Search for the cell housing the specified text and yield its [X, Y] center coordinate. 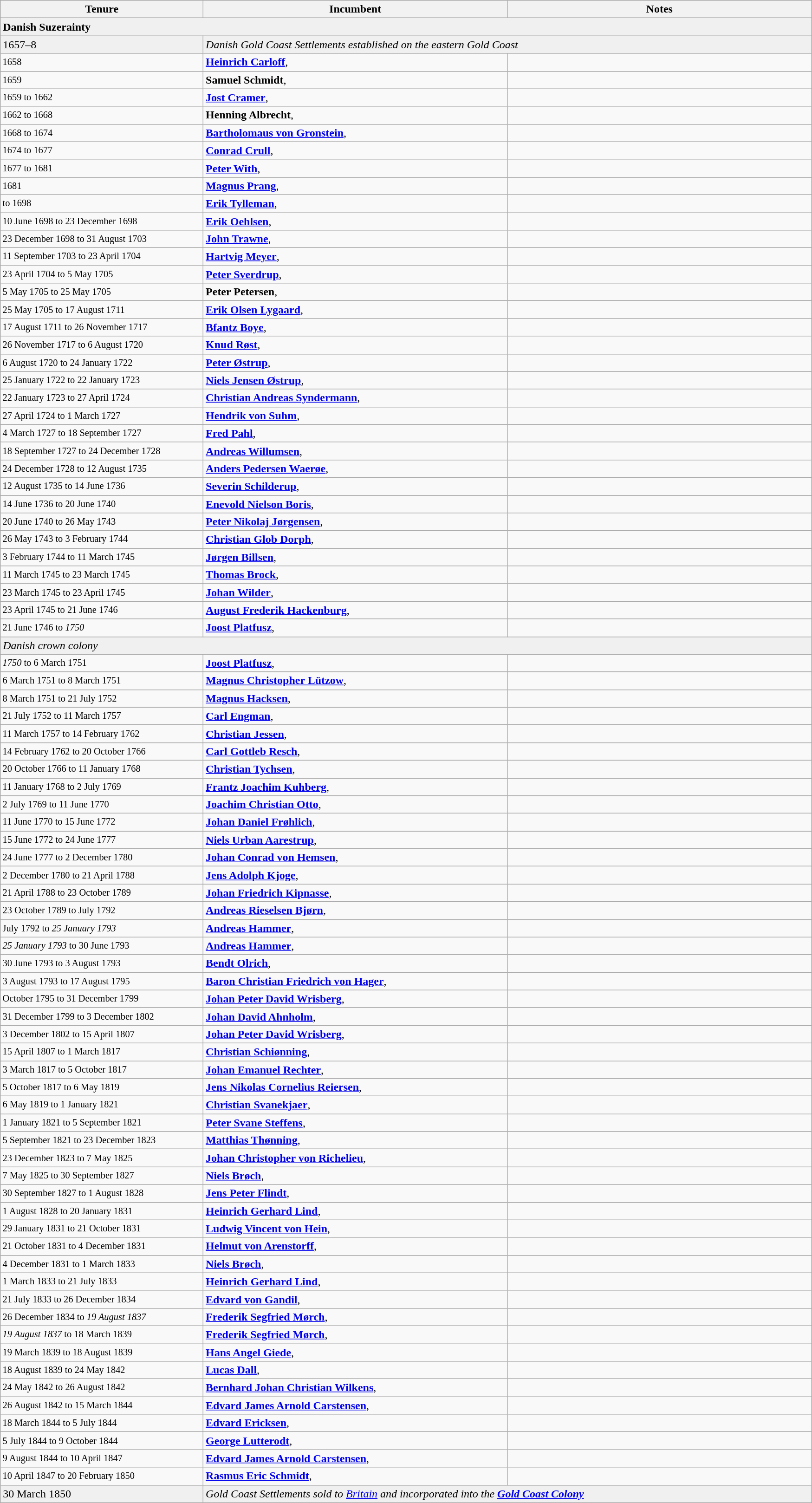
1 March 1833 to 21 July 1833 [102, 1282]
11 September 1703 to 23 April 1704 [102, 257]
Hartvig Meyer, [356, 257]
30 March 1850 [102, 1494]
Carl Engman, [356, 716]
1 August 1828 to 20 January 1831 [102, 1211]
1 January 1821 to 5 September 1821 [102, 1123]
1681 [102, 186]
Peter Petersen, [356, 292]
Johan Emanuel Rechter, [356, 1069]
21 July 1752 to 11 March 1757 [102, 716]
17 August 1711 to 26 November 1717 [102, 327]
20 June 1740 to 26 May 1743 [102, 522]
Danish Gold Coast Settlements established on the eastern Gold Coast [507, 45]
2 July 1769 to 11 June 1770 [102, 805]
7 May 1825 to 30 September 1827 [102, 1176]
Rasmus Eric Schmidt, [356, 1476]
Helmut von Arenstorff, [356, 1246]
Peter Nikolaj Jørgensen, [356, 522]
3 February 1744 to 11 March 1745 [102, 557]
1658 [102, 62]
30 June 1793 to 3 August 1793 [102, 963]
24 December 1728 to 12 August 1735 [102, 468]
Peter Sverdrup, [356, 274]
11 January 1768 to 2 July 1769 [102, 787]
Tenure [102, 9]
Andreas Willumsen, [356, 451]
18 March 1844 to 5 July 1844 [102, 1423]
Baron Christian Friedrich von Hager, [356, 981]
Johan Daniel Frøhlich, [356, 822]
Magnus Prang, [356, 186]
Jost Cramer, [356, 98]
Christian Jessen, [356, 734]
Peter With, [356, 168]
Christian Glob Dorph, [356, 540]
25 January 1793 to 30 June 1793 [102, 946]
Bernhard Johan Christian Wilkens, [356, 1388]
6 August 1720 to 24 January 1722 [102, 363]
24 June 1777 to 2 December 1780 [102, 858]
29 January 1831 to 21 October 1831 [102, 1229]
23 December 1698 to 31 August 1703 [102, 239]
Heinrich Carloff, [356, 62]
Christian Schiønning, [356, 1052]
15 June 1772 to 24 June 1777 [102, 840]
1659 [102, 80]
21 July 1833 to 26 December 1834 [102, 1299]
Johan Wilder, [356, 592]
Christian Andreas Syndermann, [356, 398]
11 June 1770 to 15 June 1772 [102, 822]
Johan Conrad von Hemsen, [356, 858]
12 August 1735 to 14 June 1736 [102, 486]
John Trawne, [356, 239]
Edvard Ericksen, [356, 1423]
8 March 1751 to 21 July 1752 [102, 698]
1750 to 6 March 1751 [102, 663]
18 September 1727 to 24 December 1728 [102, 451]
Hendrik von Suhm, [356, 416]
19 August 1837 to 18 March 1839 [102, 1334]
Matthias Thønning, [356, 1140]
26 December 1834 to 19 August 1837 [102, 1317]
Christian Tychsen, [356, 769]
21 October 1831 to 4 December 1831 [102, 1246]
5 May 1705 to 25 May 1705 [102, 292]
9 August 1844 to 10 April 1847 [102, 1458]
24 May 1842 to 26 August 1842 [102, 1388]
26 November 1717 to 6 August 1720 [102, 345]
25 May 1705 to 17 August 1711 [102, 310]
Anders Pedersen Waerøe, [356, 468]
July 1792 to 25 January 1793 [102, 928]
23 December 1823 to 7 May 1825 [102, 1158]
1677 to 1681 [102, 168]
Magnus Christopher Lützow, [356, 681]
10 June 1698 to 23 December 1698 [102, 221]
5 October 1817 to 6 May 1819 [102, 1087]
Bartholomaus von Gronstein, [356, 133]
11 March 1745 to 23 March 1745 [102, 575]
1668 to 1674 [102, 133]
Jens Adolph Kjoge, [356, 875]
6 March 1751 to 8 March 1751 [102, 681]
Frantz Joachim Kuhberg, [356, 787]
Johan Friedrich Kipnasse, [356, 893]
21 April 1788 to 23 October 1789 [102, 893]
25 January 1722 to 22 January 1723 [102, 380]
to 1698 [102, 203]
Danish Suzerainty [406, 27]
18 August 1839 to 24 May 1842 [102, 1370]
15 April 1807 to 1 March 1817 [102, 1052]
30 September 1827 to 1 August 1828 [102, 1193]
Samuel Schmidt, [356, 80]
Andreas Rieselsen Bjørn, [356, 911]
23 October 1789 to July 1792 [102, 911]
Jens Peter Flindt, [356, 1193]
4 December 1831 to 1 March 1833 [102, 1264]
23 March 1745 to 23 April 1745 [102, 592]
August Frederik Hackenburg, [356, 610]
26 August 1842 to 15 March 1844 [102, 1405]
1662 to 1668 [102, 115]
Lucas Dall, [356, 1370]
23 April 1704 to 5 May 1705 [102, 274]
Magnus Hacksen, [356, 698]
6 May 1819 to 1 January 1821 [102, 1105]
Hans Angel Giede, [356, 1353]
5 July 1844 to 9 October 1844 [102, 1441]
Erik Oehlsen, [356, 221]
3 August 1793 to 17 August 1795 [102, 981]
Johan David Ahnholm, [356, 1016]
Henning Albrecht, [356, 115]
Incumbent [356, 9]
Peter Svane Steffens, [356, 1123]
Edvard von Gandil, [356, 1299]
1657–8 [102, 45]
George Lutterodt, [356, 1441]
2 December 1780 to 21 April 1788 [102, 875]
Peter Østrup, [356, 363]
10 April 1847 to 20 February 1850 [102, 1476]
Severin Schilderup, [356, 486]
14 February 1762 to 20 October 1766 [102, 751]
Jens Nikolas Cornelius Reiersen, [356, 1087]
Johan Christopher von Richelieu, [356, 1158]
Fred Pahl, [356, 433]
14 June 1736 to 20 June 1740 [102, 504]
Bendt Olrich, [356, 963]
Knud Røst, [356, 345]
1659 to 1662 [102, 98]
Niels Jensen Østrup, [356, 380]
Erik Tylleman, [356, 203]
Danish crown colony [406, 645]
October 1795 to 31 December 1799 [102, 999]
27 April 1724 to 1 March 1727 [102, 416]
11 March 1757 to 14 February 1762 [102, 734]
Notes [659, 9]
Christian Svanekjaer, [356, 1105]
Niels Urban Aarestrup, [356, 840]
26 May 1743 to 3 February 1744 [102, 540]
22 January 1723 to 27 April 1724 [102, 398]
Jørgen Billsen, [356, 557]
4 March 1727 to 18 September 1727 [102, 433]
Joachim Christian Otto, [356, 805]
31 December 1799 to 3 December 1802 [102, 1016]
3 December 1802 to 15 April 1807 [102, 1034]
Ludwig Vincent von Hein, [356, 1229]
5 September 1821 to 23 December 1823 [102, 1140]
23 April 1745 to 21 June 1746 [102, 610]
Erik Olsen Lygaard, [356, 310]
Carl Gottleb Resch, [356, 751]
Bfantz Boye, [356, 327]
Thomas Brock, [356, 575]
19 March 1839 to 18 August 1839 [102, 1353]
21 June 1746 to 1750 [102, 628]
3 March 1817 to 5 October 1817 [102, 1069]
Gold Coast Settlements sold to Britain and incorporated into the Gold Coast Colony [507, 1494]
Conrad Crull, [356, 150]
Enevold Nielson Boris, [356, 504]
20 October 1766 to 11 January 1768 [102, 769]
1674 to 1677 [102, 150]
